Capture the cell that displays the provided text and extract its [X, Y] central coordinate. 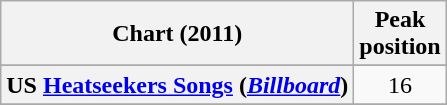
Chart (2011) [178, 34]
16 [400, 85]
US Heatseekers Songs (Billboard) [178, 85]
Peakposition [400, 34]
